Return [X, Y] of the center of cell containing provided text 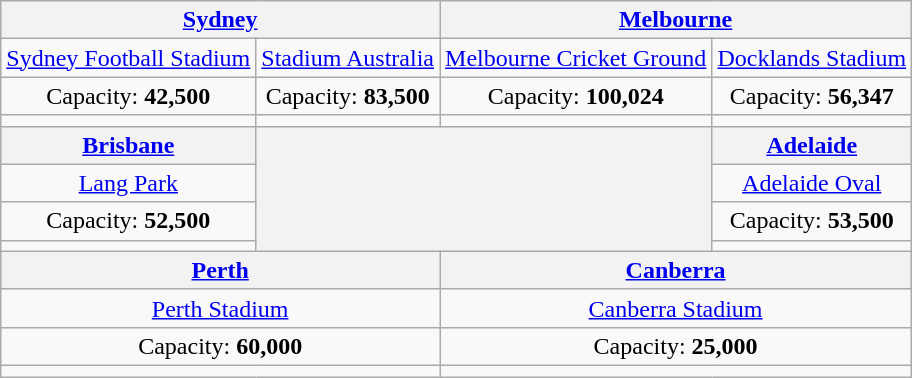
Canberra [676, 270]
Capacity: 83,500 [348, 96]
Melbourne Cricket Ground [576, 58]
Capacity: 53,500 [812, 221]
Docklands Stadium [812, 58]
Perth Stadium [220, 308]
Perth [220, 270]
Adelaide [812, 145]
Sydney [220, 20]
Lang Park [128, 183]
Sydney Football Stadium [128, 58]
Adelaide Oval [812, 183]
Capacity: 42,500 [128, 96]
Stadium Australia [348, 58]
Capacity: 52,500 [128, 221]
Brisbane [128, 145]
Canberra Stadium [676, 308]
Capacity: 25,000 [676, 346]
Capacity: 60,000 [220, 346]
Capacity: 100,024 [576, 96]
Melbourne [676, 20]
Capacity: 56,347 [812, 96]
